Output the (X, Y) coordinate of the center of the cell containing the given text.  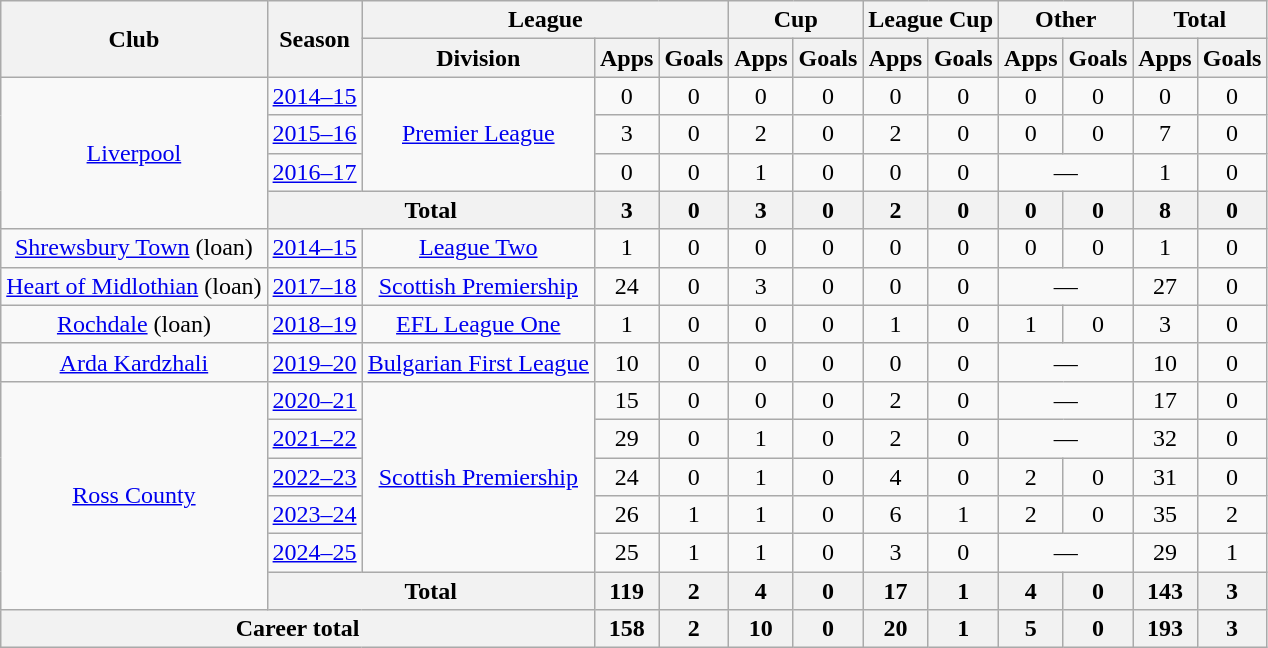
EFL League One (478, 324)
Arda Kardzhali (134, 362)
2020–21 (314, 400)
7 (1165, 134)
Shrewsbury Town (loan) (134, 248)
119 (626, 591)
8 (1165, 210)
Heart of Midlothian (loan) (134, 286)
6 (896, 515)
32 (1165, 438)
Ross County (134, 495)
Club (134, 39)
143 (1165, 591)
Other (1066, 20)
Career total (298, 629)
158 (626, 629)
Premier League (478, 134)
26 (626, 515)
2015–16 (314, 134)
2016–17 (314, 172)
15 (626, 400)
2024–25 (314, 553)
Cup (796, 20)
35 (1165, 515)
League Two (478, 248)
Bulgarian First League (478, 362)
League Cup (931, 20)
Season (314, 39)
5 (1031, 629)
2018–19 (314, 324)
2019–20 (314, 362)
2022–23 (314, 477)
Liverpool (134, 153)
27 (1165, 286)
25 (626, 553)
31 (1165, 477)
2017–18 (314, 286)
Rochdale (loan) (134, 324)
Division (478, 58)
193 (1165, 629)
League (546, 20)
20 (896, 629)
2023–24 (314, 515)
2021–22 (314, 438)
